Search for the cell housing the specified text and yield its (x, y) center coordinate. 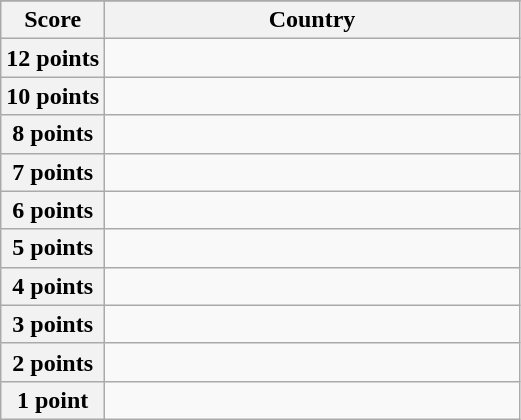
6 points (53, 210)
8 points (53, 134)
4 points (53, 286)
1 point (53, 400)
3 points (53, 324)
Country (312, 20)
7 points (53, 172)
5 points (53, 248)
2 points (53, 362)
Score (53, 20)
12 points (53, 58)
10 points (53, 96)
